Extract the (x, y) coordinate from the center of the cell holding the provided text.  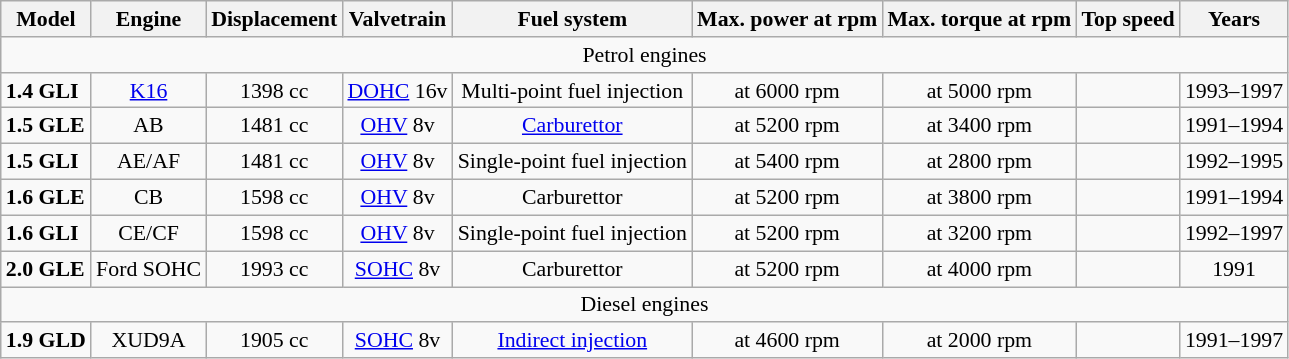
AE/AF (148, 161)
at 3400 rpm (979, 125)
at 4000 rpm (979, 268)
at 5000 rpm (979, 90)
1.5 GLI (46, 161)
1992–1997 (1234, 233)
Years (1234, 18)
1905 cc (274, 340)
CB (148, 197)
Petrol engines (644, 54)
DOHC 16v (397, 90)
at 6000 rpm (787, 90)
at 2800 rpm (979, 161)
1993 cc (274, 268)
1398 cc (274, 90)
AB (148, 125)
XUD9A (148, 340)
Indirect injection (572, 340)
CE/CF (148, 233)
K16 (148, 90)
at 5400 rpm (787, 161)
1.6 GLI (46, 233)
at 4600 rpm (787, 340)
Fuel system (572, 18)
1993–1997 (1234, 90)
Multi-point fuel injection (572, 90)
Max. power at rpm (787, 18)
Valvetrain (397, 18)
at 3800 rpm (979, 197)
1.6 GLE (46, 197)
2.0 GLE (46, 268)
Diesel engines (644, 304)
Top speed (1128, 18)
1.4 GLI (46, 90)
Ford SOHC (148, 268)
Max. torque at rpm (979, 18)
at 3200 rpm (979, 233)
1992–1995 (1234, 161)
1.9 GLD (46, 340)
Model (46, 18)
Engine (148, 18)
at 2000 rpm (979, 340)
1991–1997 (1234, 340)
Displacement (274, 18)
1991 (1234, 268)
1.5 GLE (46, 125)
